From the cell containing the given text, extract its center point as [x, y] coordinate. 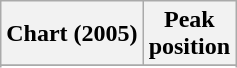
Chart (2005) [72, 34]
Peakposition [189, 34]
